Provide the (x, y) coordinate of the cell's center where the given text is located.  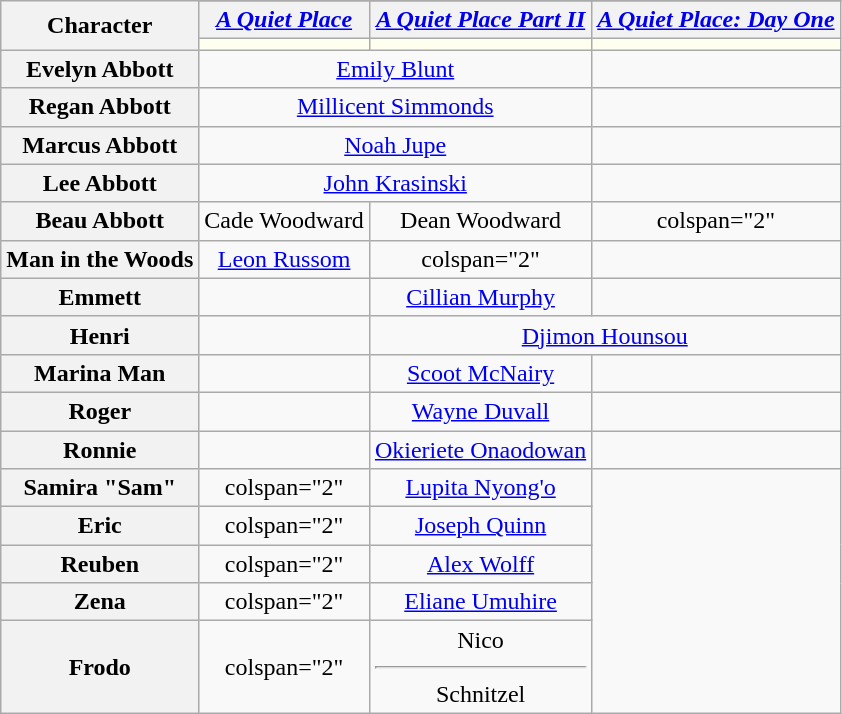
John Krasinski (396, 183)
Dean Woodward (480, 221)
A Quiet Place: Day One (716, 20)
Scoot McNairy (480, 373)
Regan Abbott (100, 107)
A Quiet Place Part II (480, 20)
Evelyn Abbott (100, 69)
Man in the Woods (100, 259)
Leon Russom (284, 259)
Zena (100, 602)
Henri (100, 335)
Frodo (100, 667)
Noah Jupe (396, 145)
Lupita Nyong'o (480, 488)
Joseph Quinn (480, 526)
NicoSchnitzel (480, 667)
Okieriete Onaodowan (480, 449)
Djimon Hounsou (604, 335)
Reuben (100, 564)
Emmett (100, 297)
Eliane Umuhire (480, 602)
Beau Abbott (100, 221)
Wayne Duvall (480, 411)
A Quiet Place (284, 20)
Marina Man (100, 373)
Millicent Simmonds (396, 107)
Roger (100, 411)
Cillian Murphy (480, 297)
Ronnie (100, 449)
Samira "Sam" (100, 488)
Cade Woodward (284, 221)
Emily Blunt (396, 69)
Eric (100, 526)
Marcus Abbott (100, 145)
Lee Abbott (100, 183)
Alex Wolff (480, 564)
Character (100, 26)
